Determine the (X, Y) coordinate at the center of the cell enclosing the given text.  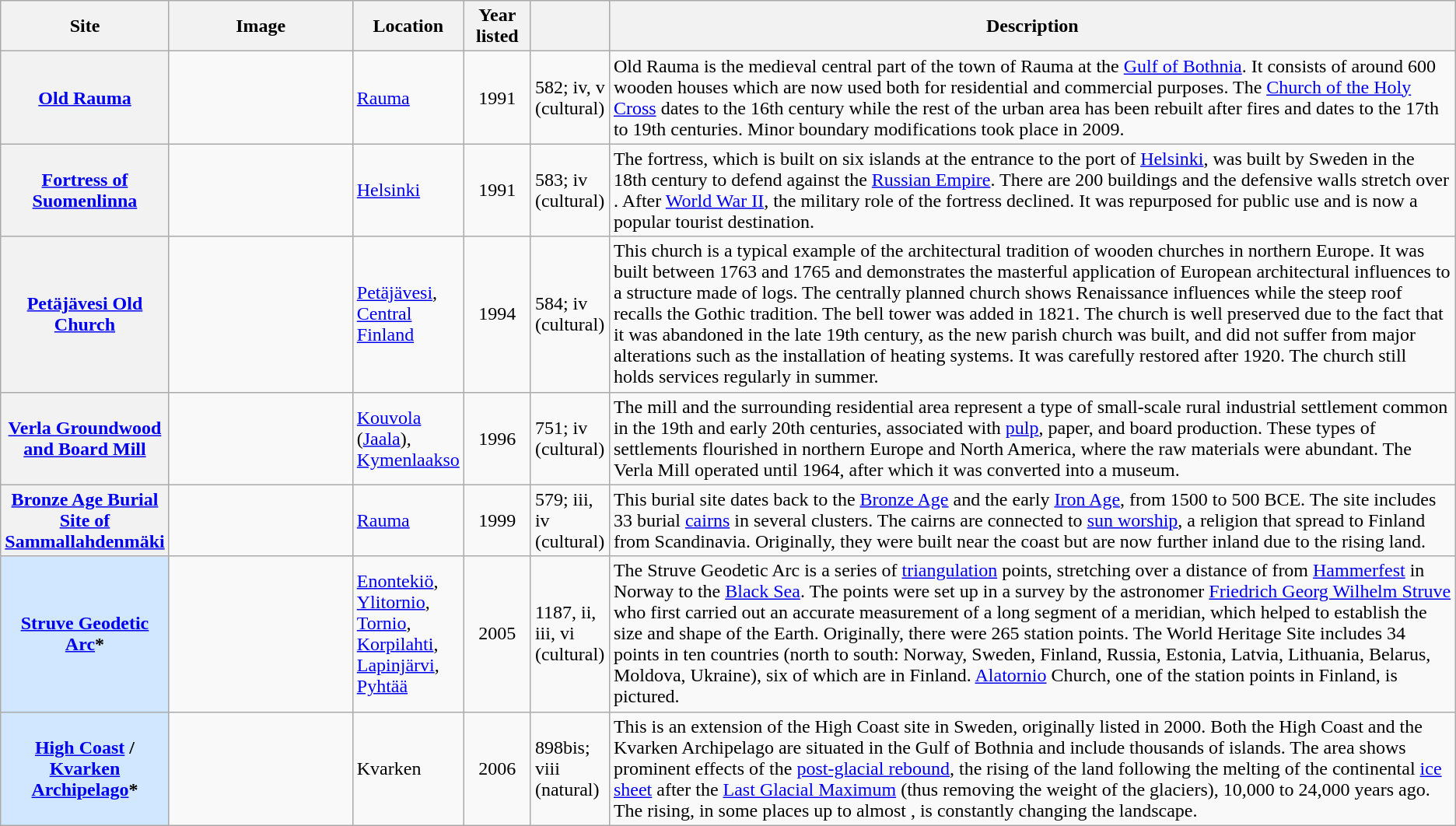
Helsinki (408, 190)
1994 (497, 314)
Kvarken (408, 768)
Location (408, 26)
2006 (497, 768)
Struve Geodetic Arc* (85, 634)
Old Rauma (85, 98)
Description (1032, 26)
1187, ii, iii, vi (cultural) (569, 634)
Enontekiö, Ylitornio, Tornio, Korpilahti, Lapinjärvi, Pyhtää (408, 634)
Kouvola (Jaala), Kymenlaakso (408, 439)
1996 (497, 439)
Fortress of Suomenlinna (85, 190)
Site (85, 26)
751; iv (cultural) (569, 439)
583; iv (cultural) (569, 190)
Year listed (497, 26)
898bis; viii (natural) (569, 768)
2005 (497, 634)
Image (261, 26)
1999 (497, 520)
High Coast / Kvarken Archipelago* (85, 768)
579; iii, iv (cultural) (569, 520)
Petäjävesi, Central Finland (408, 314)
Petäjävesi Old Church (85, 314)
Verla Groundwood and Board Mill (85, 439)
582; iv, v (cultural) (569, 98)
Bronze Age Burial Site of Sammallahdenmäki (85, 520)
584; iv (cultural) (569, 314)
